Provide the (X, Y) coordinate of the cell's center where the given text is located.  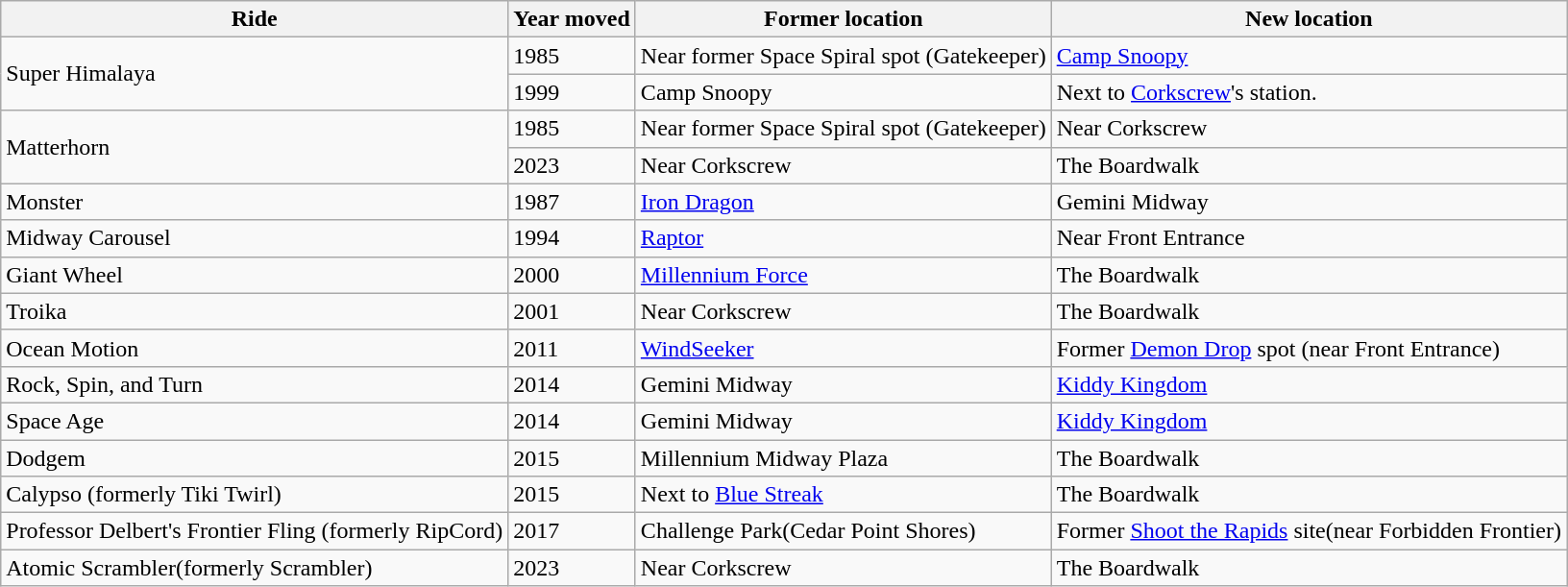
Millennium Force (844, 275)
2000 (573, 275)
Former Shoot the Rapids site(near Forbidden Frontier) (1309, 531)
Near Front Entrance (1309, 238)
Professor Delbert's Frontier Fling (formerly RipCord) (255, 531)
2017 (573, 531)
1987 (573, 202)
Space Age (255, 421)
Calypso (formerly Tiki Twirl) (255, 495)
Dodgem (255, 458)
Ride (255, 19)
Former location (844, 19)
Iron Dragon (844, 202)
Next to Corkscrew's station. (1309, 92)
WindSeeker (844, 348)
Challenge Park(Cedar Point Shores) (844, 531)
1999 (573, 92)
Ocean Motion (255, 348)
Midway Carousel (255, 238)
New location (1309, 19)
Next to Blue Streak (844, 495)
Millennium Midway Plaza (844, 458)
Raptor (844, 238)
Atomic Scrambler(formerly Scrambler) (255, 568)
Super Himalaya (255, 74)
Rock, Spin, and Turn (255, 384)
Former Demon Drop spot (near Front Entrance) (1309, 348)
Troika (255, 311)
Year moved (573, 19)
2001 (573, 311)
1994 (573, 238)
Monster (255, 202)
Giant Wheel (255, 275)
Matterhorn (255, 147)
2011 (573, 348)
